Locate the cell with the specified text and output its [x, y] center coordinate. 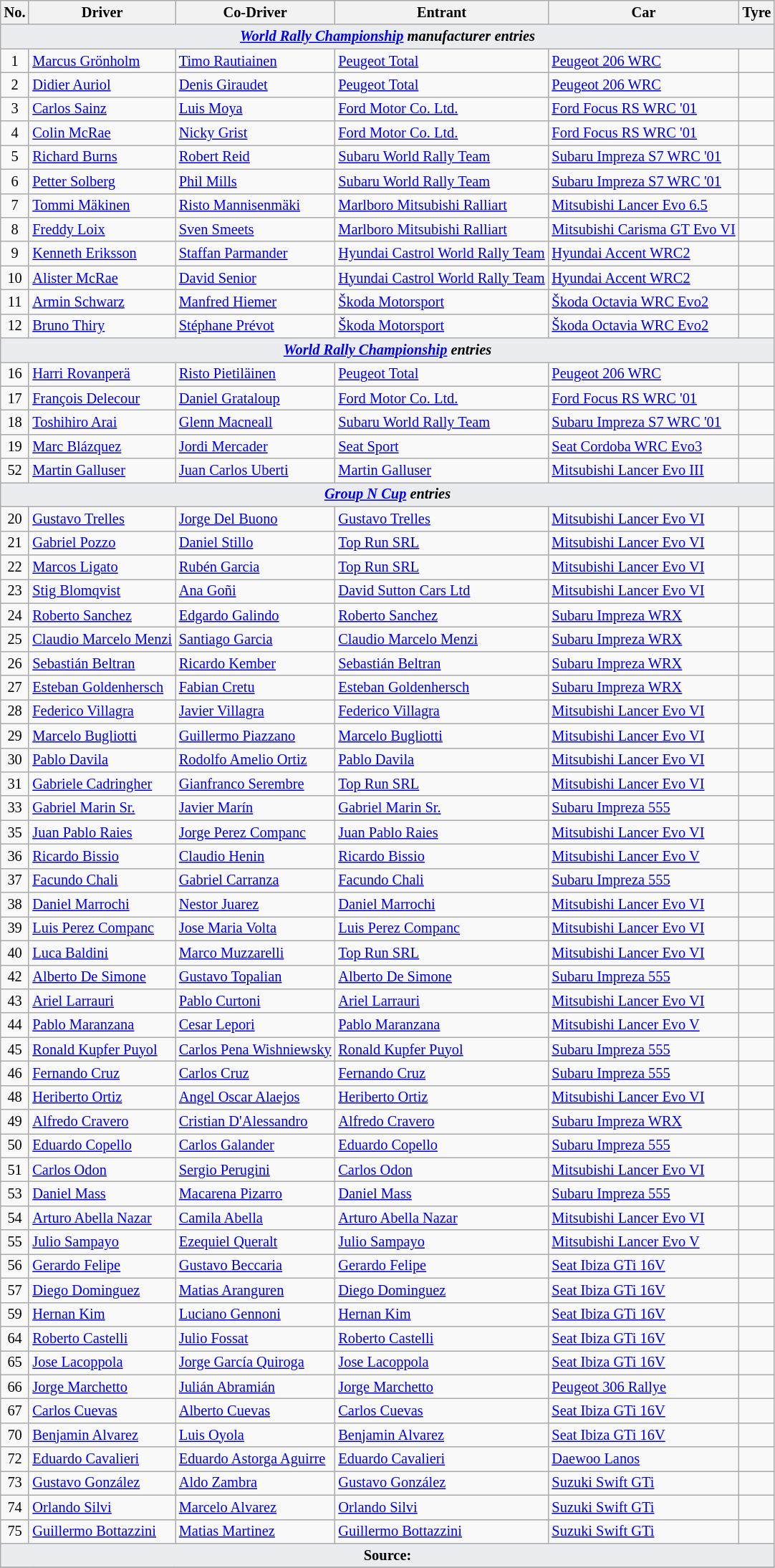
19 [15, 446]
2 [15, 85]
Seat Cordoba WRC Evo3 [644, 446]
48 [15, 1097]
Harri Rovanperä [102, 374]
59 [15, 1314]
Luca Baldini [102, 953]
29 [15, 736]
Gabriel Pozzo [102, 543]
53 [15, 1194]
David Sutton Cars Ltd [441, 591]
Julián Abramián [255, 1387]
28 [15, 711]
Edgardo Galindo [255, 615]
Jorge García Quiroga [255, 1362]
Alberto Cuevas [255, 1410]
Ezequiel Queralt [255, 1242]
6 [15, 181]
1 [15, 61]
Car [644, 12]
73 [15, 1483]
Stéphane Prévot [255, 326]
Gustavo Beccaria [255, 1266]
31 [15, 784]
Marcus Grönholm [102, 61]
49 [15, 1122]
Staffan Parmander [255, 254]
Fabian Cretu [255, 688]
Gabriele Cadringher [102, 784]
Gianfranco Serembre [255, 784]
Bruno Thiry [102, 326]
10 [15, 278]
56 [15, 1266]
Julio Fossat [255, 1338]
Tyre [757, 12]
20 [15, 519]
Camila Abella [255, 1218]
54 [15, 1218]
11 [15, 302]
Sven Smeets [255, 229]
Toshihiro Arai [102, 422]
Risto Pietiläinen [255, 374]
Alister McRae [102, 278]
Group N Cup entries [388, 494]
Gabriel Carranza [255, 880]
Peugeot 306 Rallye [644, 1387]
Denis Giraudet [255, 85]
Marc Blázquez [102, 446]
40 [15, 953]
8 [15, 229]
Carlos Galander [255, 1145]
22 [15, 567]
33 [15, 808]
Guillermo Piazzano [255, 736]
51 [15, 1170]
Rodolfo Amelio Ortiz [255, 760]
17 [15, 398]
36 [15, 856]
67 [15, 1410]
Jose Maria Volta [255, 928]
Santiago Garcia [255, 639]
Jorge Perez Companc [255, 832]
Manfred Hiemer [255, 302]
74 [15, 1507]
23 [15, 591]
18 [15, 422]
World Rally Championship entries [388, 350]
Daniel Stillo [255, 543]
Risto Mannisenmäki [255, 206]
75 [15, 1531]
Cristian D'Alessandro [255, 1122]
72 [15, 1459]
Daniel Grataloup [255, 398]
27 [15, 688]
Seat Sport [441, 446]
Nicky Grist [255, 133]
21 [15, 543]
Aldo Zambra [255, 1483]
12 [15, 326]
Didier Auriol [102, 85]
Stig Blomqvist [102, 591]
Mitsubishi Carisma GT Evo VI [644, 229]
3 [15, 109]
16 [15, 374]
44 [15, 1025]
Jorge Del Buono [255, 519]
Pablo Curtoni [255, 1001]
Armin Schwarz [102, 302]
57 [15, 1290]
Marcelo Alvarez [255, 1507]
50 [15, 1145]
Rubén Garcia [255, 567]
Mitsubishi Lancer Evo III [644, 471]
Kenneth Eriksson [102, 254]
66 [15, 1387]
Robert Reid [255, 157]
70 [15, 1435]
Richard Burns [102, 157]
25 [15, 639]
Jordi Mercader [255, 446]
64 [15, 1338]
52 [15, 471]
43 [15, 1001]
Angel Oscar Alaejos [255, 1097]
Carlos Pena Wishniewsky [255, 1049]
Driver [102, 12]
Colin McRae [102, 133]
35 [15, 832]
Matias Aranguren [255, 1290]
45 [15, 1049]
Marcos Ligato [102, 567]
42 [15, 977]
9 [15, 254]
Luciano Gennoni [255, 1314]
Ricardo Kember [255, 663]
39 [15, 928]
Sergio Perugini [255, 1170]
Freddy Loix [102, 229]
7 [15, 206]
Mitsubishi Lancer Evo 6.5 [644, 206]
David Senior [255, 278]
Juan Carlos Uberti [255, 471]
24 [15, 615]
Claudio Henin [255, 856]
Luis Moya [255, 109]
Glenn Macneall [255, 422]
Timo Rautiainen [255, 61]
Carlos Cruz [255, 1073]
Source: [388, 1555]
5 [15, 157]
65 [15, 1362]
38 [15, 905]
Cesar Lepori [255, 1025]
Carlos Sainz [102, 109]
Nestor Juarez [255, 905]
Co-Driver [255, 12]
Daewoo Lanos [644, 1459]
Luis Oyola [255, 1435]
Javier Marín [255, 808]
Eduardo Astorga Aguirre [255, 1459]
Entrant [441, 12]
46 [15, 1073]
30 [15, 760]
Macarena Pizarro [255, 1194]
4 [15, 133]
Petter Solberg [102, 181]
26 [15, 663]
François Delecour [102, 398]
37 [15, 880]
Ana Goñi [255, 591]
Gustavo Topalian [255, 977]
No. [15, 12]
Javier Villagra [255, 711]
Marco Muzzarelli [255, 953]
55 [15, 1242]
Tommi Mäkinen [102, 206]
Phil Mills [255, 181]
Matias Martinez [255, 1531]
World Rally Championship manufacturer entries [388, 37]
